Scan for the cell matching the given text and deliver its [X, Y] coordinate at center. 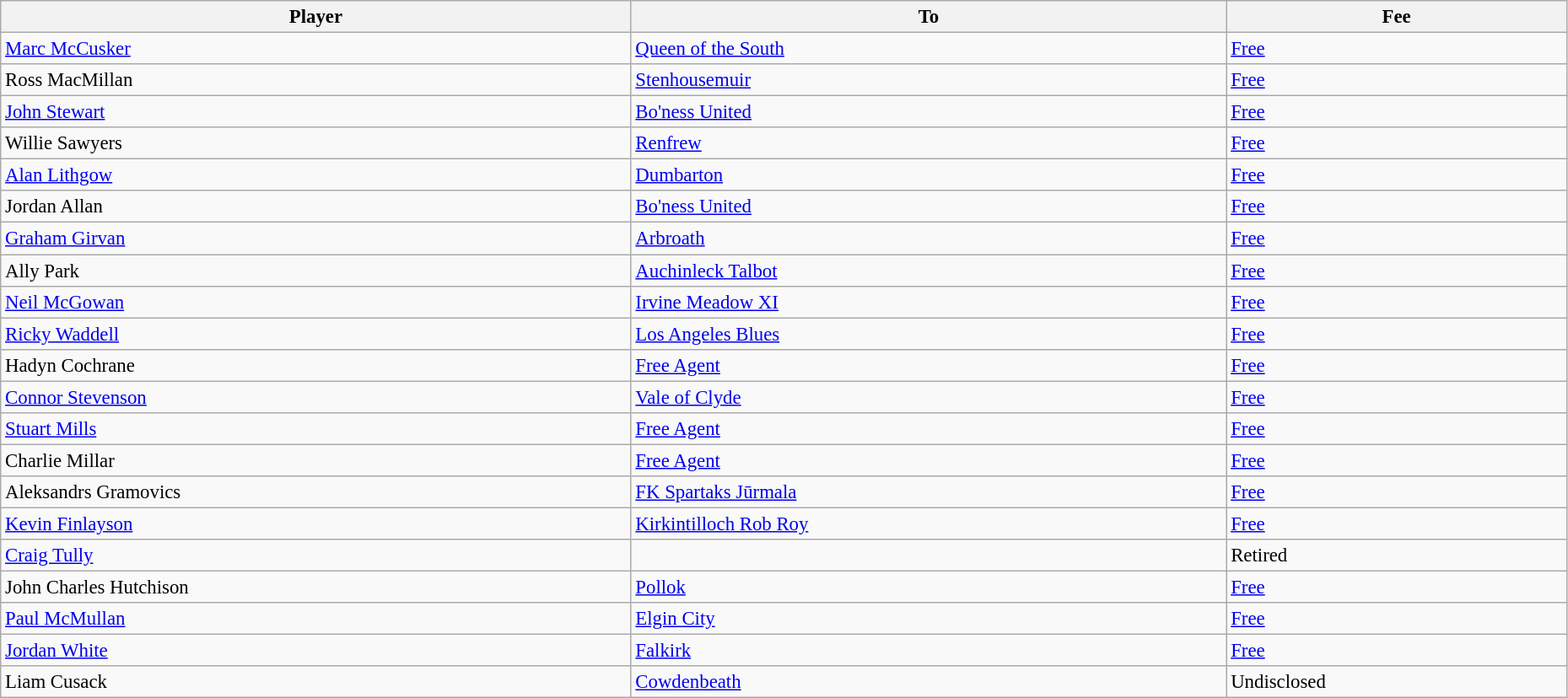
FK Spartaks Jūrmala [929, 492]
Jordan Allan [315, 207]
Undisclosed [1397, 682]
Player [315, 17]
Irvine Meadow XI [929, 302]
Cowdenbeath [929, 682]
Liam Cusack [315, 682]
Kirkintilloch Rob Roy [929, 523]
John Charles Hutchison [315, 588]
Los Angeles Blues [929, 334]
Willie Sawyers [315, 143]
Neil McGowan [315, 302]
Auchinleck Talbot [929, 271]
Stenhousemuir [929, 80]
Connor Stevenson [315, 397]
Graham Girvan [315, 239]
Dumbarton [929, 175]
Aleksandrs Gramovics [315, 492]
Falkirk [929, 651]
John Stewart [315, 112]
Ross MacMillan [315, 80]
Hadyn Cochrane [315, 365]
To [929, 17]
Kevin Finlayson [315, 523]
Alan Lithgow [315, 175]
Ally Park [315, 271]
Fee [1397, 17]
Charlie Millar [315, 460]
Stuart Mills [315, 429]
Arbroath [929, 239]
Marc McCusker [315, 49]
Jordan White [315, 651]
Pollok [929, 588]
Elgin City [929, 619]
Vale of Clyde [929, 397]
Paul McMullan [315, 619]
Retired [1397, 556]
Queen of the South [929, 49]
Craig Tully [315, 556]
Ricky Waddell [315, 334]
Renfrew [929, 143]
